Extract the [x, y] coordinate from the center of the cell holding the provided text.  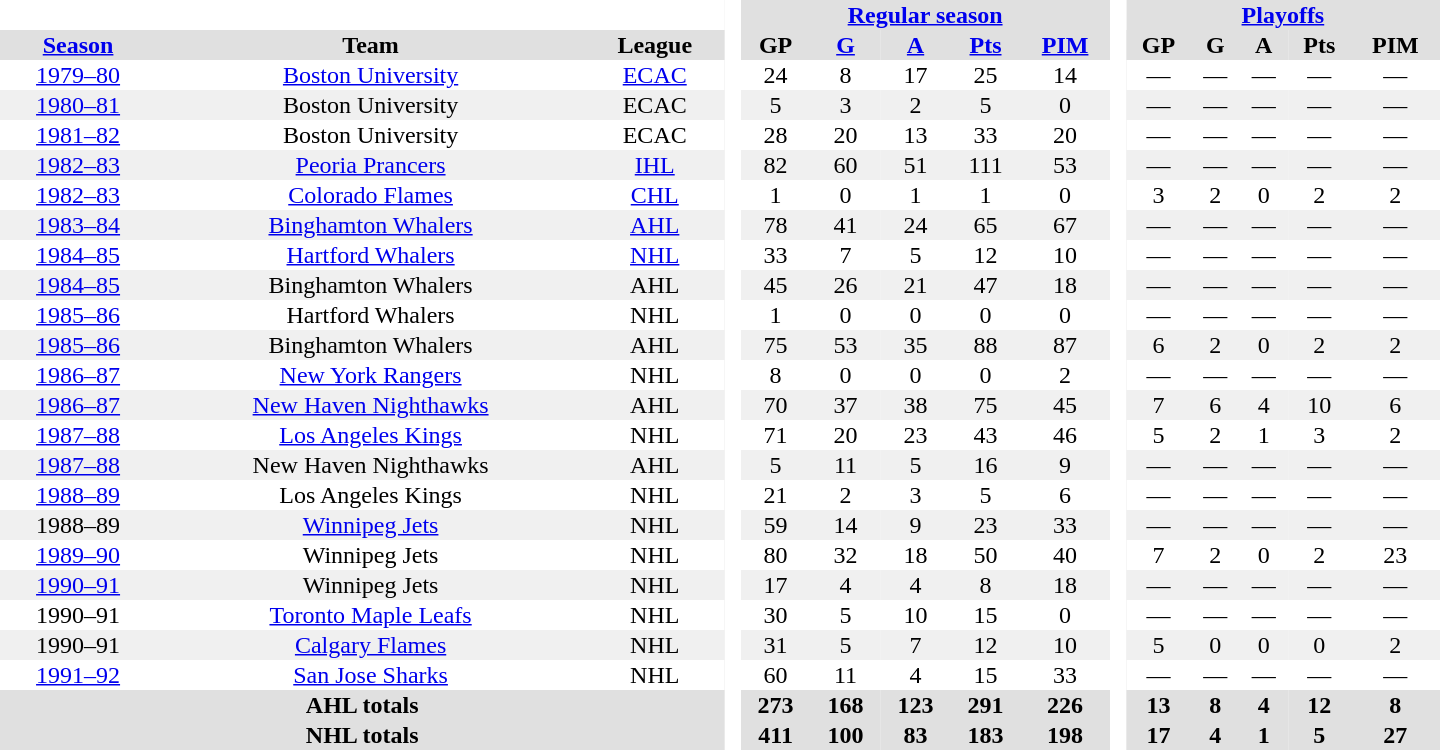
1983–84 [78, 225]
Regular season [926, 15]
26 [846, 285]
43 [986, 435]
37 [846, 405]
25 [986, 75]
16 [986, 465]
47 [986, 285]
Colorado Flames [370, 195]
Team [370, 45]
273 [776, 705]
78 [776, 225]
NHL totals [362, 735]
New York Rangers [370, 375]
League [654, 45]
59 [776, 525]
1981–82 [78, 135]
35 [916, 345]
226 [1066, 705]
82 [776, 165]
1989–90 [78, 555]
46 [1066, 435]
31 [776, 645]
41 [846, 225]
AHL totals [362, 705]
100 [846, 735]
198 [1066, 735]
411 [776, 735]
1991–92 [78, 675]
28 [776, 135]
87 [1066, 345]
291 [986, 705]
38 [916, 405]
183 [986, 735]
32 [846, 555]
65 [986, 225]
67 [1066, 225]
San Jose Sharks [370, 675]
IHL [654, 165]
Toronto Maple Leafs [370, 615]
168 [846, 705]
71 [776, 435]
1980–81 [78, 105]
Playoffs [1283, 15]
Calgary Flames [370, 645]
27 [1396, 735]
123 [916, 705]
1979–80 [78, 75]
Season [78, 45]
88 [986, 345]
30 [776, 615]
70 [776, 405]
51 [916, 165]
Peoria Prancers [370, 165]
50 [986, 555]
CHL [654, 195]
80 [776, 555]
40 [1066, 555]
83 [916, 735]
111 [986, 165]
